Determine the (x, y) coordinate at the center of the cell enclosing the given text.  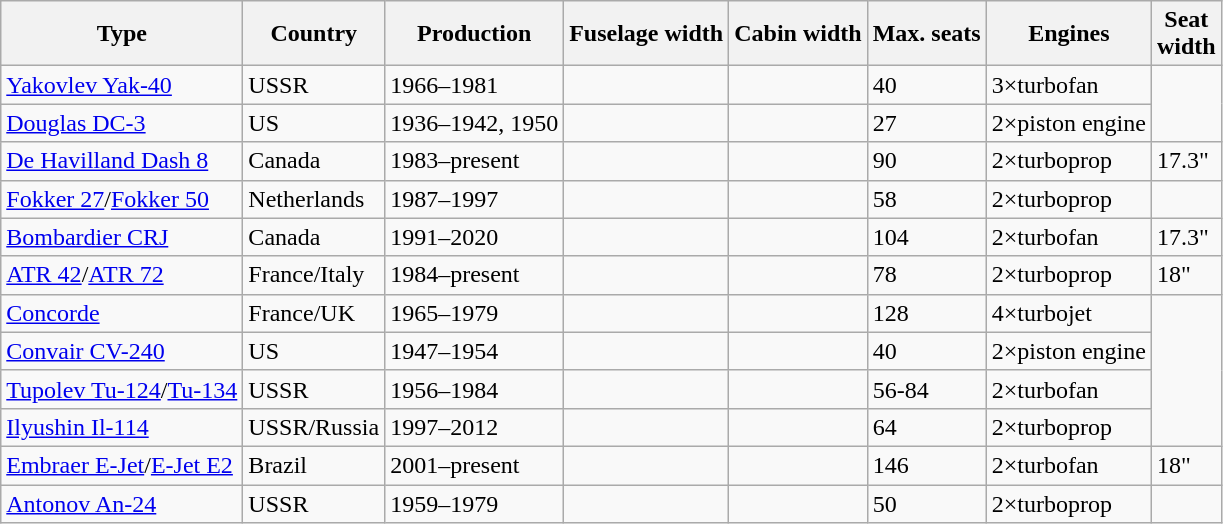
128 (926, 313)
Production (474, 34)
Seatwidth (1186, 34)
1987–1997 (474, 199)
Ilyushin Il-114 (122, 427)
France/UK (314, 313)
Cabin width (798, 34)
2001–present (474, 465)
1936–1942, 1950 (474, 123)
1959–1979 (474, 503)
1997–2012 (474, 427)
90 (926, 161)
1947–1954 (474, 351)
1956–1984 (474, 389)
Max. seats (926, 34)
De Havilland Dash 8 (122, 161)
Bombardier CRJ (122, 237)
Type (122, 34)
27 (926, 123)
Engines (1068, 34)
58 (926, 199)
1991–2020 (474, 237)
Netherlands (314, 199)
4×turbojet (1068, 313)
1965–1979 (474, 313)
Brazil (314, 465)
USSR/Russia (314, 427)
56-84 (926, 389)
Antonov An-24 (122, 503)
Country (314, 34)
Fokker 27/Fokker 50 (122, 199)
1984–present (474, 275)
Embraer E-Jet/E-Jet E2 (122, 465)
Convair CV-240 (122, 351)
France/Italy (314, 275)
Douglas DC-3 (122, 123)
78 (926, 275)
Yakovlev Yak-40 (122, 85)
1983–present (474, 161)
Fuselage width (646, 34)
50 (926, 503)
64 (926, 427)
ATR 42/ATR 72 (122, 275)
104 (926, 237)
146 (926, 465)
3×turbofan (1068, 85)
Tupolev Tu-124/Tu-134 (122, 389)
1966–1981 (474, 85)
Concorde (122, 313)
